Detect which cell encompasses the target text, then output its [x, y] center coordinate. 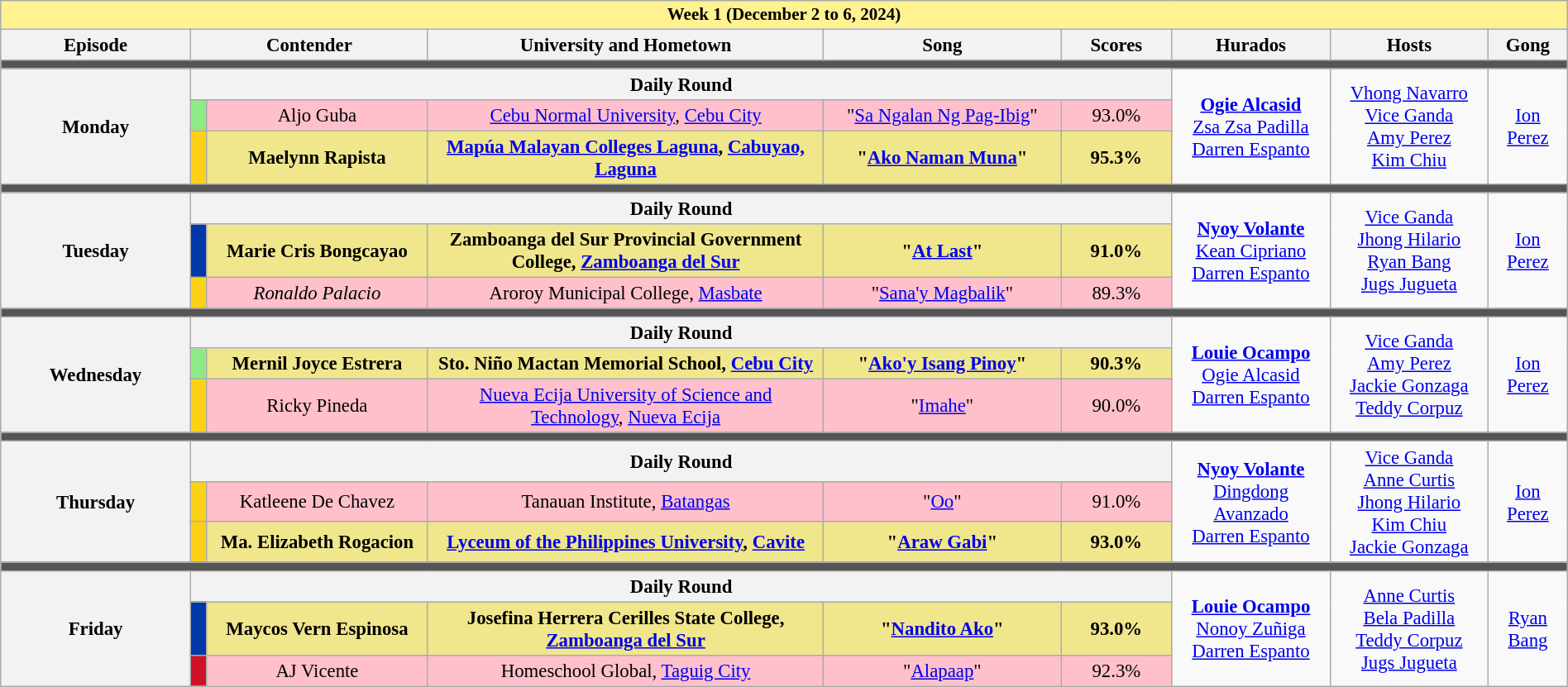
Marie Cris Bongcayao [317, 251]
Maelynn Rapista [317, 157]
Tanauan Institute, Batangas [625, 503]
Aljo Guba [317, 116]
Josefina Herrera Cerilles State College, Zamboanga del Sur [625, 628]
AJ Vicente [317, 671]
Vhong NavarroVice GandaAmy PerezKim Chiu [1409, 126]
Thursday [96, 502]
Mernil Joyce Estrera [317, 364]
90.0% [1116, 407]
89.3% [1116, 293]
Ma. Elizabeth Rogacion [317, 542]
"Sa Ngalan Ng Pag-Ibig" [943, 116]
Ogie AlcasidZsa Zsa PadillaDarren Espanto [1250, 126]
Ricky Pineda [317, 407]
Maycos Vern Espinosa [317, 628]
Episode [96, 45]
Wednesday [96, 375]
"Alapaap" [943, 671]
90.3% [1116, 364]
Cebu Normal University, Cebu City [625, 116]
Louie OcampoNonoy ZuñigaDarren Espanto [1250, 628]
Scores [1116, 45]
Friday [96, 628]
Vice GandaAnne CurtisJhong HilarioKim ChiuJackie Gonzaga [1409, 502]
Monday [96, 126]
Anne CurtisBela PadillaTeddy CorpuzJugs Jugueta [1409, 628]
Contender [309, 45]
Homeschool Global, Taguig City [625, 671]
Nyoy VolanteKean CiprianoDarren Espanto [1250, 250]
Aroroy Municipal College, Masbate [625, 293]
"Oo" [943, 503]
Week 1 (December 2 to 6, 2024) [784, 15]
"Imahe" [943, 407]
University and Hometown [625, 45]
Vice GandaAmy PerezJackie GonzagaTeddy Corpuz [1409, 375]
Katleene De Chavez [317, 503]
"Sana'y Magbalik" [943, 293]
Zamboanga del Sur Provincial Government College, Zamboanga del Sur [625, 251]
Hurados [1250, 45]
95.3% [1116, 157]
"Ako Naman Muna" [943, 157]
Tuesday [96, 250]
Louie OcampoOgie AlcasidDarren Espanto [1250, 375]
Ryan Bang [1528, 628]
Hosts [1409, 45]
92.3% [1116, 671]
Ronaldo Palacio [317, 293]
Song [943, 45]
Gong [1528, 45]
Nyoy VolanteDingdong AvanzadoDarren Espanto [1250, 502]
Nueva Ecija University of Science and Technology, Nueva Ecija [625, 407]
Vice GandaJhong HilarioRyan BangJugs Jugueta [1409, 250]
Lyceum of the Philippines University, Cavite [625, 542]
"Araw Gabi" [943, 542]
Mapúa Malayan Colleges Laguna, Cabuyao, Laguna [625, 157]
Sto. Niño Mactan Memorial School, Cebu City [625, 364]
"Ako'y Isang Pinoy" [943, 364]
"Nandito Ako" [943, 628]
"At Last" [943, 251]
